Identify which cell holds the provided text, then report its (X, Y) central coordinate. 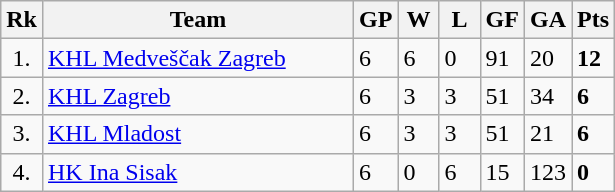
GP (376, 20)
KHL Mladost (198, 134)
Pts (594, 20)
15 (502, 172)
91 (502, 58)
KHL Zagreb (198, 96)
L (460, 20)
123 (548, 172)
Team (198, 20)
Rk (22, 20)
21 (548, 134)
3. (22, 134)
HK Ina Sisak (198, 172)
KHL Medveščak Zagreb (198, 58)
1. (22, 58)
GA (548, 20)
GF (502, 20)
W (418, 20)
20 (548, 58)
4. (22, 172)
12 (594, 58)
2. (22, 96)
34 (548, 96)
